Provide the (X, Y) coordinate of the cell's center where the given text is located.  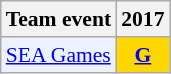
G (142, 55)
Team event (58, 19)
2017 (142, 19)
SEA Games (58, 55)
